Scan for the cell matching the given text and deliver its [X, Y] coordinate at center. 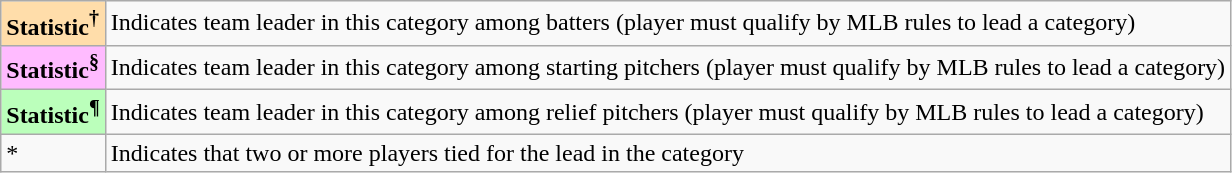
Statistic§ [54, 68]
Indicates team leader in this category among starting pitchers (player must qualify by MLB rules to lead a category) [668, 68]
Statistic¶ [54, 112]
Indicates that two or more players tied for the lead in the category [668, 153]
* [54, 153]
Statistic† [54, 24]
Indicates team leader in this category among relief pitchers (player must qualify by MLB rules to lead a category) [668, 112]
Indicates team leader in this category among batters (player must qualify by MLB rules to lead a category) [668, 24]
